Pinpoint the cell where the given text exists, returning its [x, y] midpoint coordinate. 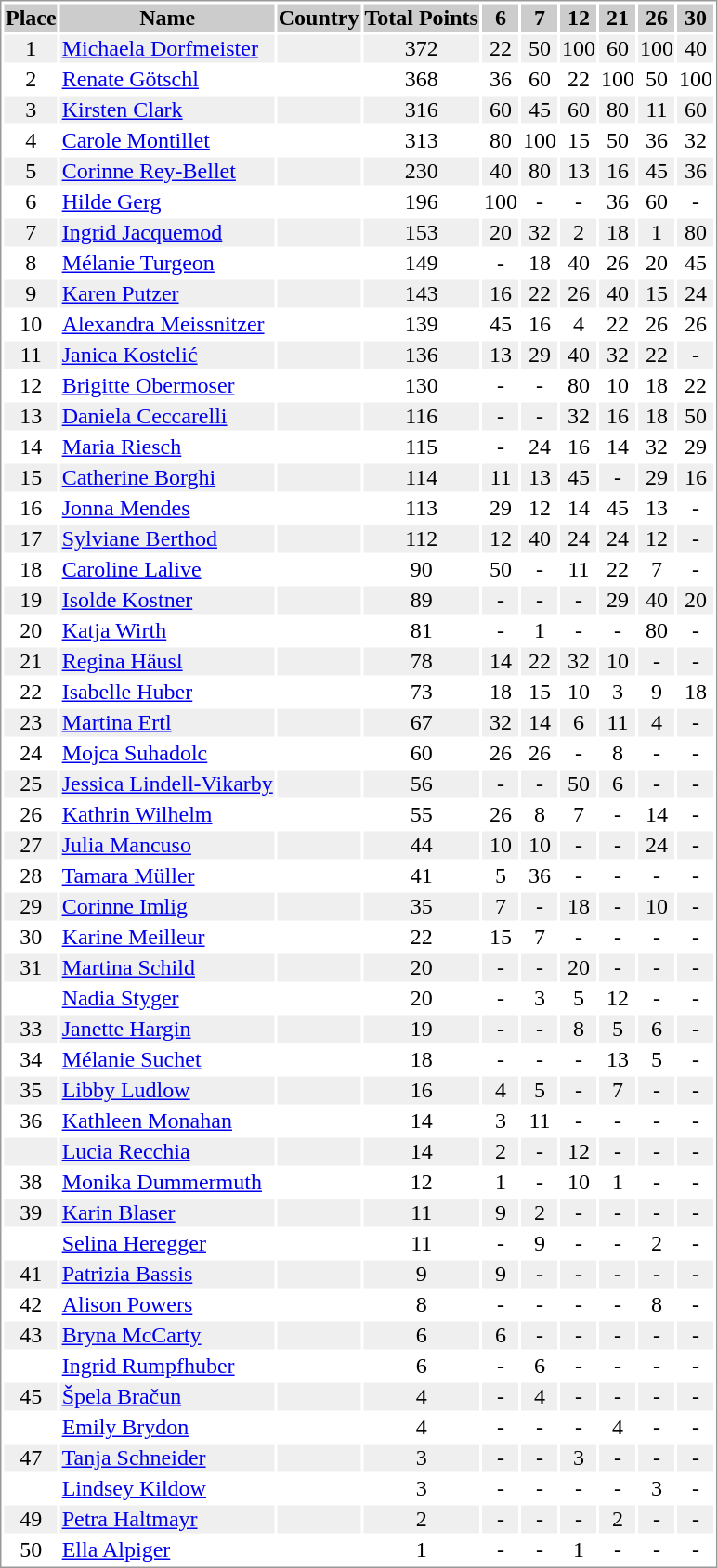
Isolde Kostner [167, 601]
149 [422, 263]
Bryna McCarty [167, 1336]
Alison Powers [167, 1304]
Name [167, 18]
38 [31, 1182]
Hilde Gerg [167, 201]
Emily Brydon [167, 1427]
Ingrid Rumpfhuber [167, 1366]
34 [31, 1059]
Mojca Suhadolc [167, 753]
130 [422, 385]
Lindsey Kildow [167, 1488]
Patrizia Bassis [167, 1275]
73 [422, 692]
230 [422, 172]
Total Points [422, 18]
Lucia Recchia [167, 1152]
27 [31, 846]
Kirsten Clark [167, 110]
113 [422, 508]
Kathrin Wilhelm [167, 814]
Maria Riesch [167, 447]
368 [422, 79]
43 [31, 1336]
Catherine Borghi [167, 478]
Ingrid Jacquemod [167, 233]
Katja Wirth [167, 630]
28 [31, 875]
Kathleen Monahan [167, 1121]
112 [422, 539]
Janette Hargin [167, 1030]
44 [422, 846]
Regina Häusl [167, 662]
116 [422, 417]
Janica Kostelić [167, 356]
Julia Mancuso [167, 846]
Karin Blaser [167, 1213]
25 [31, 784]
81 [422, 630]
Michaela Dorfmeister [167, 49]
33 [31, 1030]
Monika Dummermuth [167, 1182]
89 [422, 601]
Špela Bračun [167, 1397]
55 [422, 814]
78 [422, 662]
196 [422, 201]
Carole Montillet [167, 140]
Jonna Mendes [167, 508]
49 [31, 1520]
Martina Schild [167, 968]
47 [31, 1458]
Tanja Schneider [167, 1458]
90 [422, 569]
143 [422, 294]
Corinne Rey-Bellet [167, 172]
Mélanie Turgeon [167, 263]
17 [31, 539]
Mélanie Suchet [167, 1059]
67 [422, 723]
Daniela Ceccarelli [167, 417]
Martina Ertl [167, 723]
316 [422, 110]
115 [422, 447]
Caroline Lalive [167, 569]
Isabelle Huber [167, 692]
372 [422, 49]
Tamara Müller [167, 875]
Karine Meilleur [167, 937]
Karen Putzer [167, 294]
39 [31, 1213]
Petra Haltmayr [167, 1520]
Sylviane Berthod [167, 539]
Corinne Imlig [167, 907]
Selina Heregger [167, 1243]
313 [422, 140]
Alexandra Meissnitzer [167, 324]
42 [31, 1304]
23 [31, 723]
136 [422, 356]
Jessica Lindell-Vikarby [167, 784]
139 [422, 324]
Country [319, 18]
153 [422, 233]
Ella Alpiger [167, 1549]
Renate Götschl [167, 79]
Place [31, 18]
31 [31, 968]
56 [422, 784]
Nadia Styger [167, 998]
114 [422, 478]
Libby Ludlow [167, 1091]
Brigitte Obermoser [167, 385]
